Scan for the cell matching the given text and deliver its [x, y] coordinate at center. 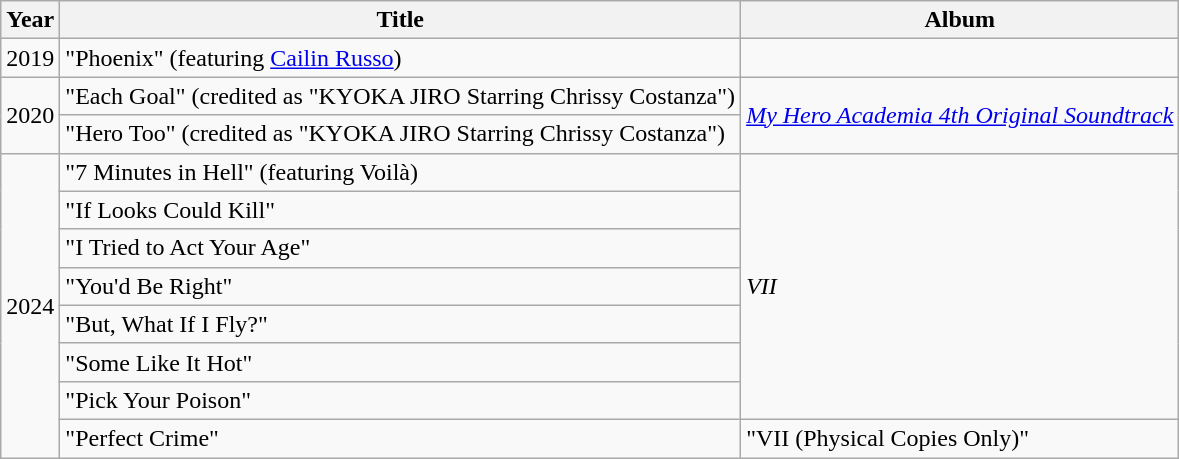
"I Tried to Act Your Age" [400, 248]
2020 [30, 115]
"Phoenix" (featuring Cailin Russo) [400, 58]
"Pick Your Poison" [400, 400]
"Perfect Crime" [400, 438]
"VII (Physical Copies Only)" [960, 438]
"But, What If I Fly?" [400, 324]
Title [400, 20]
VII [960, 286]
2024 [30, 305]
2019 [30, 58]
Year [30, 20]
"Each Goal" (credited as "KYOKA JIRO Starring Chrissy Costanza") [400, 96]
"Some Like It Hot" [400, 362]
"If Looks Could Kill" [400, 210]
"You'd Be Right" [400, 286]
"7 Minutes in Hell" (featuring Voilà) [400, 172]
"Hero Too" (credited as "KYOKA JIRO Starring Chrissy Costanza") [400, 134]
Album [960, 20]
My Hero Academia 4th Original Soundtrack [960, 115]
